From the cell containing the given text, extract its center point as (x, y) coordinate. 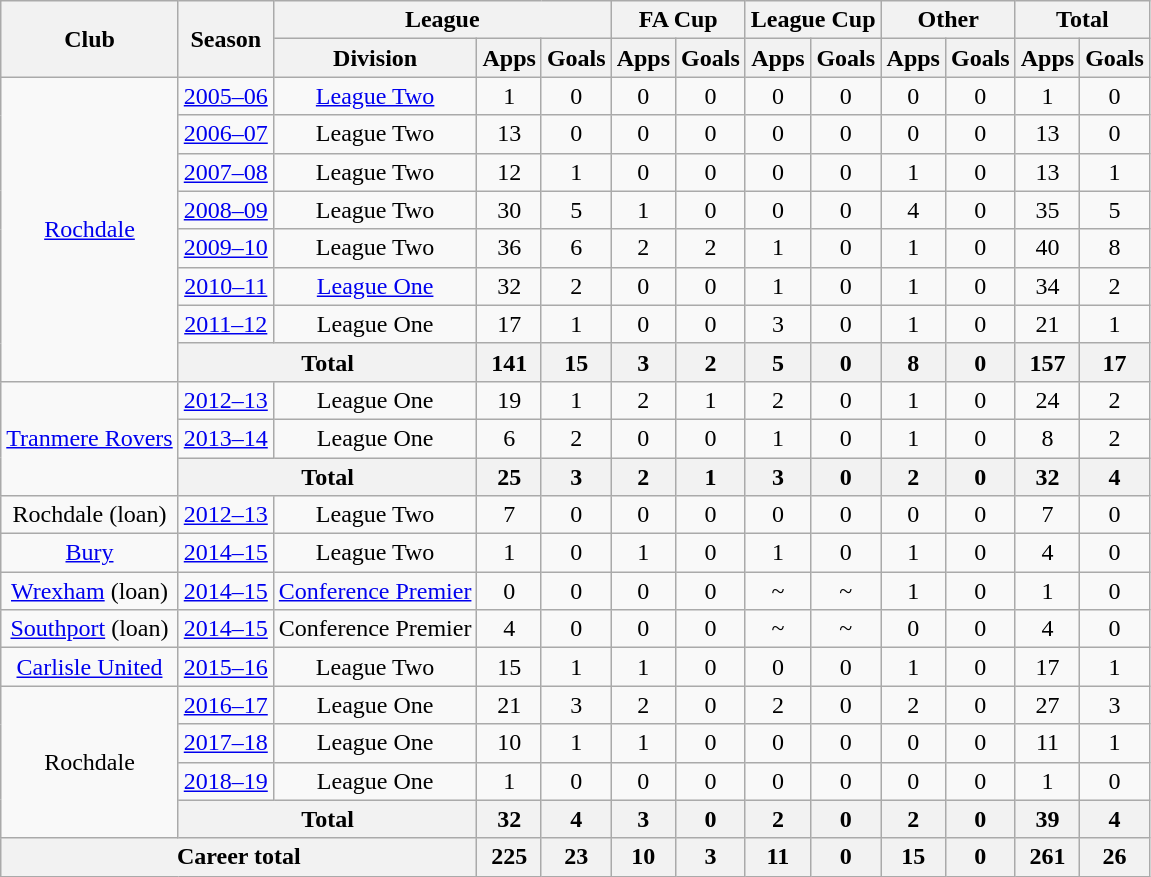
2010–11 (226, 286)
26 (1115, 857)
Rochdale (loan) (90, 515)
2006–07 (226, 134)
FA Cup (678, 20)
25 (509, 477)
157 (1047, 362)
2017–18 (226, 743)
Bury (90, 553)
League (442, 20)
141 (509, 362)
Season (226, 39)
2015–16 (226, 667)
2016–17 (226, 705)
261 (1047, 857)
12 (509, 172)
Tranmere Rovers (90, 438)
27 (1047, 705)
24 (1047, 400)
2018–19 (226, 781)
Club (90, 39)
Southport (loan) (90, 629)
2005–06 (226, 96)
Wrexham (loan) (90, 591)
36 (509, 248)
34 (1047, 286)
35 (1047, 210)
Career total (239, 857)
Other (948, 20)
League Cup (813, 20)
23 (576, 857)
19 (509, 400)
2013–14 (226, 438)
39 (1047, 819)
225 (509, 857)
2009–10 (226, 248)
30 (509, 210)
2008–09 (226, 210)
Division (375, 58)
40 (1047, 248)
2011–12 (226, 324)
2007–08 (226, 172)
Carlisle United (90, 667)
